Capture the cell that displays the provided text and extract its (X, Y) central coordinate. 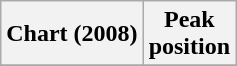
Peakposition (189, 34)
Chart (2008) (72, 34)
